Identify which cell holds the provided text, then report its (x, y) central coordinate. 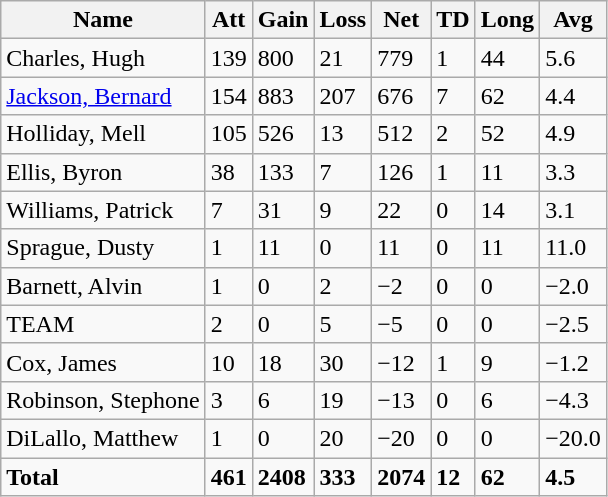
DiLallo, Matthew (103, 438)
20 (343, 438)
Net (402, 20)
Total (103, 477)
5.6 (574, 58)
333 (343, 477)
105 (228, 134)
Cox, James (103, 362)
TEAM (103, 324)
12 (453, 477)
133 (283, 172)
−2.5 (574, 324)
−20 (402, 438)
4.9 (574, 134)
30 (343, 362)
2074 (402, 477)
44 (507, 58)
779 (402, 58)
207 (343, 96)
Avg (574, 20)
52 (507, 134)
10 (228, 362)
22 (402, 210)
21 (343, 58)
−20.0 (574, 438)
−2.0 (574, 286)
−2 (402, 286)
3 (228, 400)
3.3 (574, 172)
126 (402, 172)
−13 (402, 400)
526 (283, 134)
4.5 (574, 477)
19 (343, 400)
461 (228, 477)
14 (507, 210)
883 (283, 96)
139 (228, 58)
38 (228, 172)
800 (283, 58)
Att (228, 20)
−12 (402, 362)
Williams, Patrick (103, 210)
Jackson, Bernard (103, 96)
Sprague, Dusty (103, 248)
Charles, Hugh (103, 58)
4.4 (574, 96)
−5 (402, 324)
512 (402, 134)
Holliday, Mell (103, 134)
Ellis, Byron (103, 172)
676 (402, 96)
Barnett, Alvin (103, 286)
Name (103, 20)
Loss (343, 20)
Gain (283, 20)
−4.3 (574, 400)
154 (228, 96)
Long (507, 20)
11.0 (574, 248)
3.1 (574, 210)
5 (343, 324)
TD (453, 20)
13 (343, 134)
Robinson, Stephone (103, 400)
18 (283, 362)
2408 (283, 477)
31 (283, 210)
−1.2 (574, 362)
